Detect which cell encompasses the target text, then output its (X, Y) center coordinate. 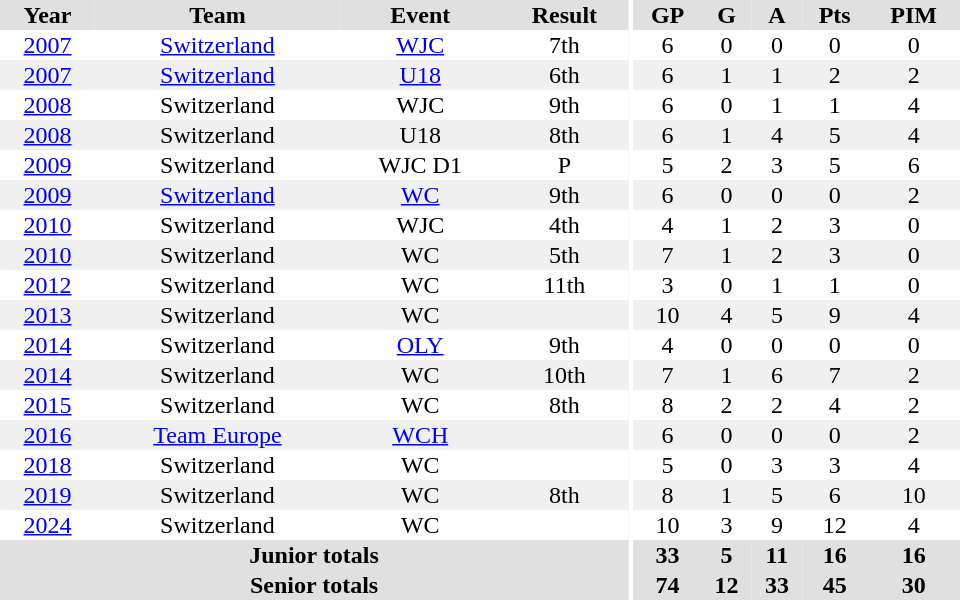
GP (668, 15)
Team (218, 15)
2015 (48, 405)
11 (777, 555)
Year (48, 15)
2019 (48, 495)
PIM (914, 15)
Senior totals (314, 585)
30 (914, 585)
P (564, 165)
Junior totals (314, 555)
45 (834, 585)
2024 (48, 525)
Pts (834, 15)
Result (564, 15)
WCH (420, 435)
4th (564, 225)
OLY (420, 345)
Team Europe (218, 435)
6th (564, 75)
11th (564, 285)
2012 (48, 285)
2018 (48, 465)
74 (668, 585)
2016 (48, 435)
5th (564, 255)
Event (420, 15)
A (777, 15)
WJC D1 (420, 165)
10th (564, 375)
2013 (48, 315)
G (726, 15)
7th (564, 45)
